For the text-containing cell, return its midpoint in (x, y) coordinate format. 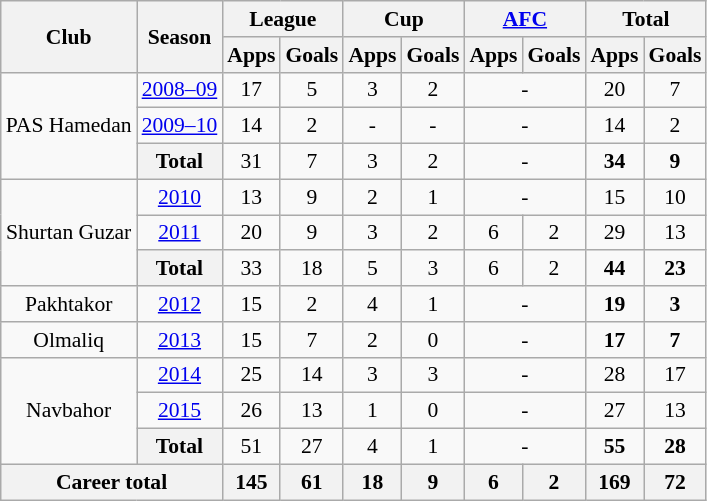
Season (180, 36)
Club (69, 36)
Navbahor (69, 410)
Shurtan Guzar (69, 232)
61 (312, 482)
2010 (180, 197)
51 (251, 447)
Olmaliq (69, 340)
PAS Hamedan (69, 126)
Pakhtakor (69, 304)
26 (251, 411)
Cup (404, 19)
2008–09 (180, 90)
AFC (524, 19)
55 (614, 447)
2014 (180, 375)
Career total (112, 482)
10 (676, 197)
31 (251, 162)
19 (614, 304)
33 (251, 269)
34 (614, 162)
25 (251, 375)
145 (251, 482)
169 (614, 482)
2015 (180, 411)
2011 (180, 233)
44 (614, 269)
League (282, 19)
2009–10 (180, 126)
2013 (180, 340)
29 (614, 233)
72 (676, 482)
2012 (180, 304)
23 (676, 269)
